Extract the (x, y) coordinate from the center of the cell holding the provided text.  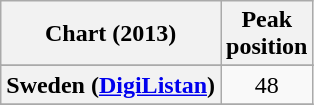
Peakposition (266, 34)
Sweden (DigiListan) (111, 85)
48 (266, 85)
Chart (2013) (111, 34)
